Scan for the cell matching the given text and deliver its (x, y) coordinate at center. 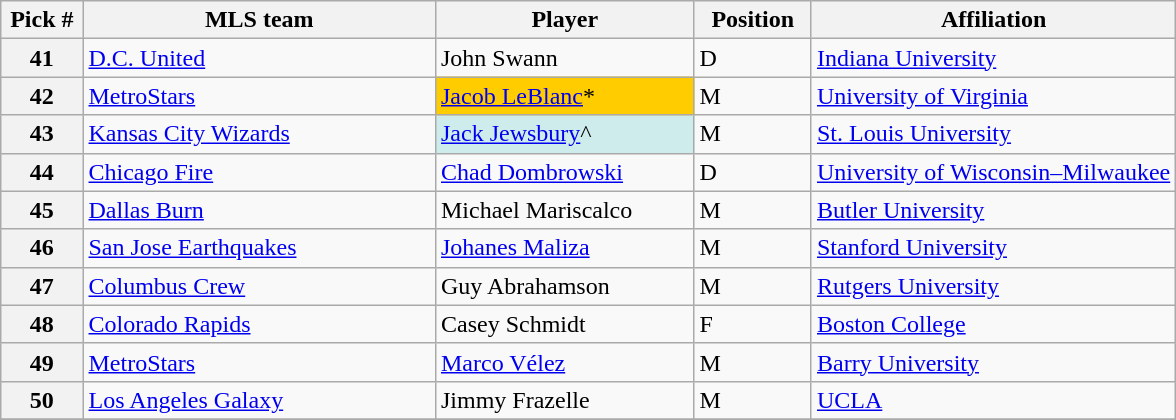
Barry University (993, 362)
Rutgers University (993, 286)
Johanes Maliza (564, 248)
49 (42, 362)
UCLA (993, 400)
Los Angeles Galaxy (259, 400)
Stanford University (993, 248)
44 (42, 172)
University of Virginia (993, 96)
Jacob LeBlanc* (564, 96)
Kansas City Wizards (259, 134)
Chicago Fire (259, 172)
45 (42, 210)
F (752, 324)
Player (564, 20)
48 (42, 324)
Indiana University (993, 58)
Chad Dombrowski (564, 172)
St. Louis University (993, 134)
50 (42, 400)
John Swann (564, 58)
43 (42, 134)
Jack Jewsbury^ (564, 134)
Marco Vélez (564, 362)
41 (42, 58)
Columbus Crew (259, 286)
Pick # (42, 20)
Guy Abrahamson (564, 286)
46 (42, 248)
47 (42, 286)
MLS team (259, 20)
San Jose Earthquakes (259, 248)
42 (42, 96)
Michael Mariscalco (564, 210)
Affiliation (993, 20)
Casey Schmidt (564, 324)
Boston College (993, 324)
Colorado Rapids (259, 324)
Position (752, 20)
D.C. United (259, 58)
University of Wisconsin–Milwaukee (993, 172)
Butler University (993, 210)
Dallas Burn (259, 210)
Jimmy Frazelle (564, 400)
